Search for the cell housing the specified text and yield its (x, y) center coordinate. 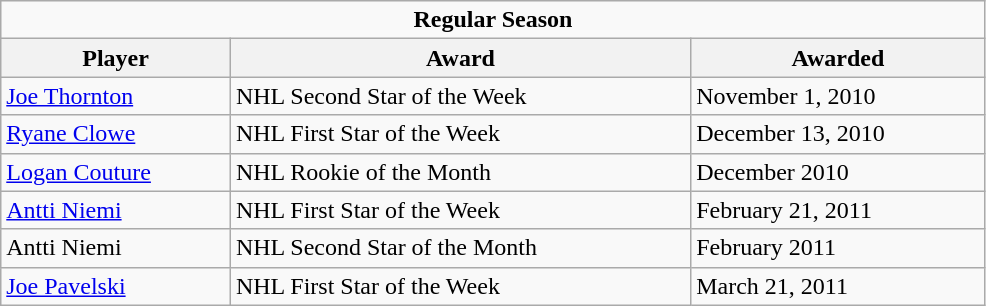
March 21, 2011 (838, 286)
NHL Second Star of the Month (460, 248)
Player (116, 58)
Regular Season (493, 20)
Joe Thornton (116, 96)
February 21, 2011 (838, 210)
Award (460, 58)
NHL Rookie of the Month (460, 172)
November 1, 2010 (838, 96)
Awarded (838, 58)
December 2010 (838, 172)
Logan Couture (116, 172)
Ryane Clowe (116, 134)
February 2011 (838, 248)
Joe Pavelski (116, 286)
December 13, 2010 (838, 134)
NHL Second Star of the Week (460, 96)
